Detect which cell encompasses the target text, then output its (x, y) center coordinate. 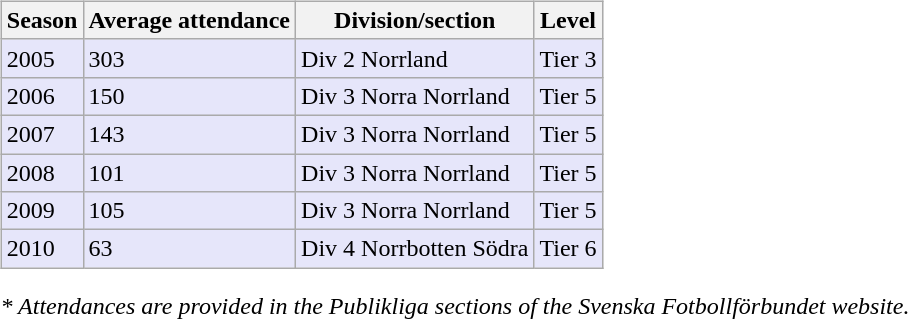
2009 (42, 211)
2010 (42, 249)
2007 (42, 134)
63 (190, 249)
2006 (42, 96)
Tier 3 (568, 58)
143 (190, 134)
105 (190, 211)
150 (190, 96)
101 (190, 173)
Level (568, 20)
Season (42, 20)
2005 (42, 58)
Division/section (415, 20)
Tier 6 (568, 249)
Average attendance (190, 20)
Div 2 Norrland (415, 58)
2008 (42, 173)
Div 4 Norrbotten Södra (415, 249)
303 (190, 58)
